From the cell containing the given text, extract its center point as (X, Y) coordinate. 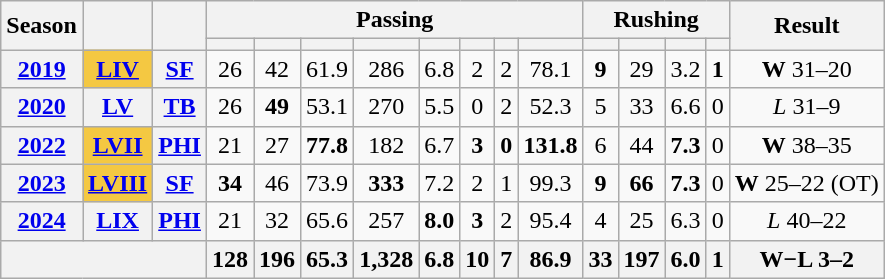
8.0 (440, 221)
1,328 (386, 259)
7.2 (440, 183)
W 31–20 (806, 69)
W 25–22 (OT) (806, 183)
99.3 (550, 183)
LVIII (117, 183)
L 40–22 (806, 221)
5.5 (440, 107)
6.6 (686, 107)
L 31–9 (806, 107)
131.8 (550, 145)
7 (506, 259)
6 (600, 145)
10 (478, 259)
Result (806, 26)
65.3 (328, 259)
2024 (42, 221)
Rushing (656, 20)
2020 (42, 107)
65.6 (328, 221)
Season (42, 26)
6.0 (686, 259)
42 (278, 69)
Passing (394, 20)
257 (386, 221)
W−L 3–2 (806, 259)
2023 (42, 183)
4 (600, 221)
2022 (42, 145)
LIV (117, 69)
333 (386, 183)
LVII (117, 145)
44 (642, 145)
66 (642, 183)
34 (230, 183)
29 (642, 69)
LIX (117, 221)
27 (278, 145)
73.9 (328, 183)
3.2 (686, 69)
270 (386, 107)
77.8 (328, 145)
61.9 (328, 69)
W 38–35 (806, 145)
128 (230, 259)
TB (180, 107)
2019 (42, 69)
196 (278, 259)
LV (117, 107)
49 (278, 107)
78.1 (550, 69)
25 (642, 221)
5 (600, 107)
197 (642, 259)
6.3 (686, 221)
32 (278, 221)
95.4 (550, 221)
286 (386, 69)
52.3 (550, 107)
46 (278, 183)
53.1 (328, 107)
86.9 (550, 259)
6.7 (440, 145)
182 (386, 145)
